Identify which cell holds the provided text, then report its [X, Y] central coordinate. 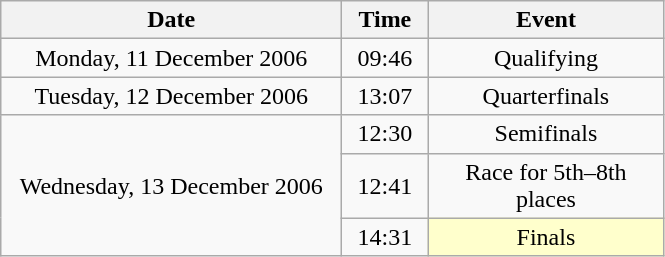
Date [172, 20]
Time [385, 20]
Tuesday, 12 December 2006 [172, 96]
Semifinals [546, 134]
12:41 [385, 186]
Quarterfinals [546, 96]
Finals [546, 237]
13:07 [385, 96]
12:30 [385, 134]
Wednesday, 13 December 2006 [172, 186]
14:31 [385, 237]
Monday, 11 December 2006 [172, 58]
09:46 [385, 58]
Race for 5th–8th places [546, 186]
Qualifying [546, 58]
Event [546, 20]
